Search for the cell housing the specified text and yield its [x, y] center coordinate. 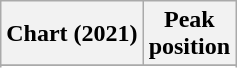
Chart (2021) [72, 34]
Peak position [189, 34]
